Search for the cell housing the specified text and yield its [x, y] center coordinate. 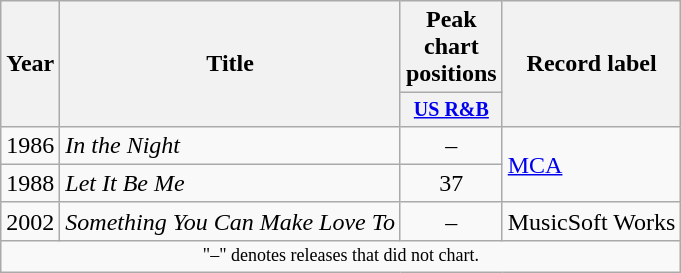
1986 [30, 145]
US R&B [451, 110]
"–" denotes releases that did not chart. [341, 256]
Peak chart positions [451, 47]
MCA [592, 164]
37 [451, 183]
Title [230, 64]
Record label [592, 64]
Something You Can Make Love To [230, 221]
Let It Be Me [230, 183]
1988 [30, 183]
2002 [30, 221]
Year [30, 64]
In the Night [230, 145]
MusicSoft Works [592, 221]
